For the text-containing cell, return its midpoint in [x, y] coordinate format. 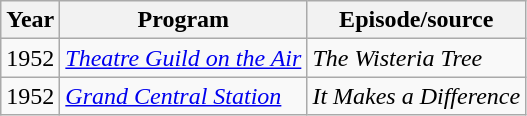
The Wisteria Tree [416, 58]
Grand Central Station [184, 96]
Episode/source [416, 20]
Year [30, 20]
Program [184, 20]
Theatre Guild on the Air [184, 58]
It Makes a Difference [416, 96]
